Capture the cell that displays the provided text and extract its [X, Y] central coordinate. 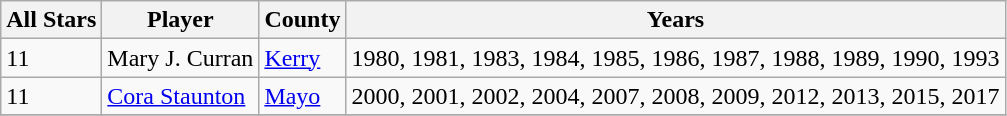
Cora Staunton [180, 96]
Years [676, 20]
Player [180, 20]
All Stars [52, 20]
1980, 1981, 1983, 1984, 1985, 1986, 1987, 1988, 1989, 1990, 1993 [676, 58]
County [302, 20]
Mary J. Curran [180, 58]
2000, 2001, 2002, 2004, 2007, 2008, 2009, 2012, 2013, 2015, 2017 [676, 96]
Kerry [302, 58]
Mayo [302, 96]
